Determine the (x, y) coordinate at the center of the cell enclosing the given text.  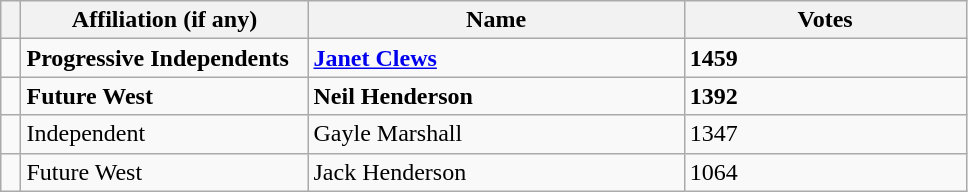
1064 (825, 172)
1392 (825, 96)
1459 (825, 58)
Independent (164, 134)
Affiliation (if any) (164, 20)
1347 (825, 134)
Name (496, 20)
Neil Henderson (496, 96)
Progressive Independents (164, 58)
Votes (825, 20)
Gayle Marshall (496, 134)
Jack Henderson (496, 172)
Janet Clews (496, 58)
